Capture the cell that displays the provided text and extract its (X, Y) central coordinate. 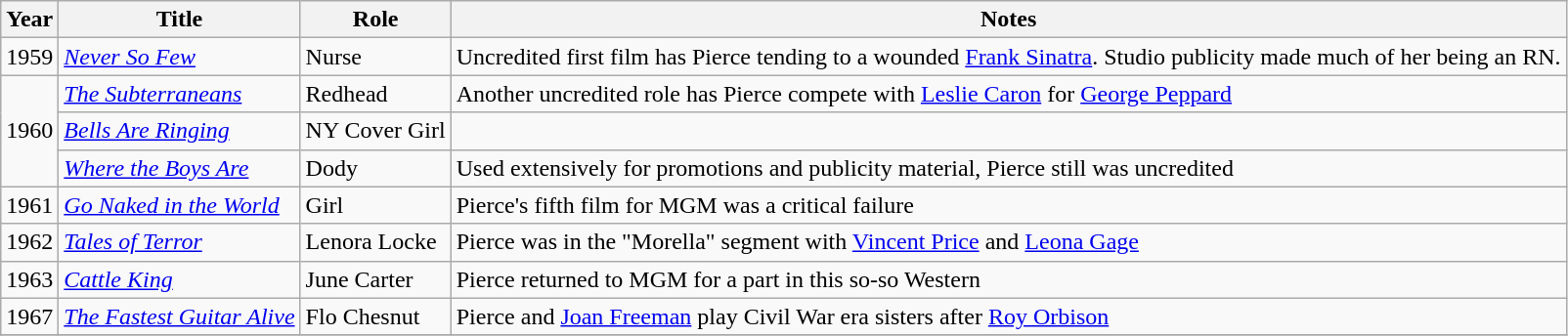
Dody (375, 168)
Flo Chesnut (375, 316)
Where the Boys Are (180, 168)
Pierce was in the "Morella" segment with Vincent Price and Leona Gage (1009, 242)
Another uncredited role has Pierce compete with Leslie Caron for George Peppard (1009, 94)
1963 (29, 279)
Pierce returned to MGM for a part in this so-so Western (1009, 279)
Year (29, 20)
Bells Are Ringing (180, 131)
Tales of Terror (180, 242)
The Fastest Guitar Alive (180, 316)
1959 (29, 57)
The Subterraneans (180, 94)
1961 (29, 205)
Nurse (375, 57)
Girl (375, 205)
Cattle King (180, 279)
Never So Few (180, 57)
Go Naked in the World (180, 205)
Used extensively for promotions and publicity material, Pierce still was uncredited (1009, 168)
Uncredited first film has Pierce tending to a wounded Frank Sinatra. Studio publicity made much of her being an RN. (1009, 57)
Pierce and Joan Freeman play Civil War era sisters after Roy Orbison (1009, 316)
Role (375, 20)
1960 (29, 131)
June Carter (375, 279)
Lenora Locke (375, 242)
Pierce's fifth film for MGM was a critical failure (1009, 205)
1962 (29, 242)
Notes (1009, 20)
Redhead (375, 94)
NY Cover Girl (375, 131)
Title (180, 20)
1967 (29, 316)
